Scan for the cell matching the given text and deliver its [X, Y] coordinate at center. 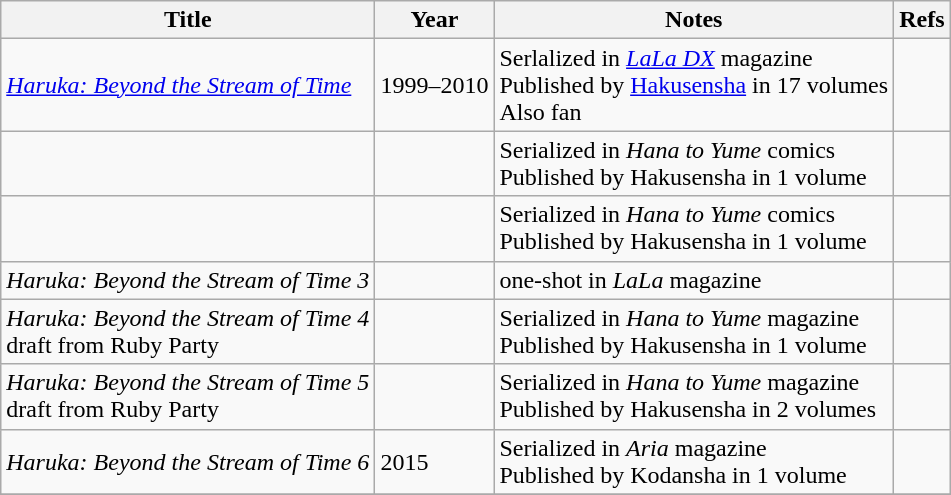
one-shot in LaLa magazine [694, 280]
Refs [922, 20]
Haruka: Beyond the Stream of Time [188, 85]
Haruka: Beyond the Stream of Time 4draft from Ruby Party [188, 332]
2015 [434, 462]
Serialized in Hana to Yume magazinePublished by Hakusensha in 1 volume [694, 332]
1999–2010 [434, 85]
Notes [694, 20]
Haruka: Beyond the Stream of Time 6 [188, 462]
Haruka: Beyond the Stream of Time 3 [188, 280]
Haruka: Beyond the Stream of Time 5draft from Ruby Party [188, 396]
Serlalized in LaLa DX magazinePublished by Hakusensha in 17 volumesAlso fan [694, 85]
Serialized in Aria magazinePublished by Kodansha in 1 volume [694, 462]
Title [188, 20]
Year [434, 20]
Serialized in Hana to Yume magazinePublished by Hakusensha in 2 volumes [694, 396]
